Extract the [X, Y] coordinate from the center of the cell holding the provided text.  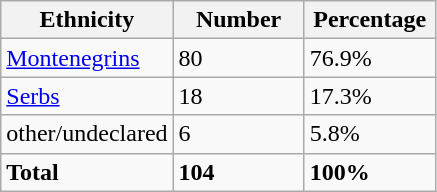
Total [87, 172]
76.9% [370, 58]
5.8% [370, 134]
other/undeclared [87, 134]
Percentage [370, 20]
18 [238, 96]
Montenegrins [87, 58]
6 [238, 134]
Ethnicity [87, 20]
Number [238, 20]
17.3% [370, 96]
80 [238, 58]
104 [238, 172]
Serbs [87, 96]
100% [370, 172]
